Pinpoint the cell where the given text exists, returning its [X, Y] midpoint coordinate. 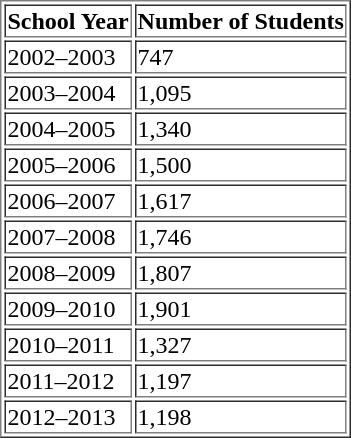
2011–2012 [68, 380]
2010–2011 [68, 344]
1,901 [241, 308]
2007–2008 [68, 236]
1,500 [241, 164]
2008–2009 [68, 272]
747 [241, 56]
2006–2007 [68, 200]
2009–2010 [68, 308]
1,617 [241, 200]
2002–2003 [68, 56]
1,340 [241, 128]
1,746 [241, 236]
2005–2006 [68, 164]
Number of Students [241, 20]
2012–2013 [68, 416]
1,198 [241, 416]
2004–2005 [68, 128]
1,095 [241, 92]
1,327 [241, 344]
1,197 [241, 380]
2003–2004 [68, 92]
1,807 [241, 272]
School Year [68, 20]
